Capture the cell that displays the provided text and extract its (X, Y) central coordinate. 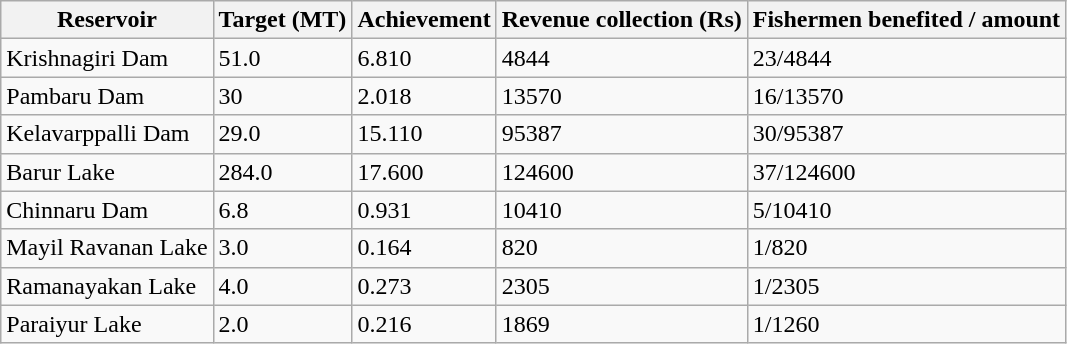
Mayil Ravanan Lake (107, 248)
23/4844 (906, 58)
Pambaru Dam (107, 96)
1/1260 (906, 324)
Reservoir (107, 20)
2305 (622, 286)
4844 (622, 58)
30/95387 (906, 134)
51.0 (282, 58)
6.8 (282, 210)
0.931 (424, 210)
30 (282, 96)
820 (622, 248)
2.0 (282, 324)
Barur Lake (107, 172)
284.0 (282, 172)
0.164 (424, 248)
124600 (622, 172)
29.0 (282, 134)
0.273 (424, 286)
Paraiyur Lake (107, 324)
10410 (622, 210)
17.600 (424, 172)
1869 (622, 324)
3.0 (282, 248)
6.810 (424, 58)
0.216 (424, 324)
15.110 (424, 134)
Fishermen benefited / amount (906, 20)
1/2305 (906, 286)
Krishnagiri Dam (107, 58)
4.0 (282, 286)
2.018 (424, 96)
95387 (622, 134)
Kelavarppalli Dam (107, 134)
Target (MT) (282, 20)
37/124600 (906, 172)
Ramanayakan Lake (107, 286)
13570 (622, 96)
Achievement (424, 20)
1/820 (906, 248)
5/10410 (906, 210)
Revenue collection (Rs) (622, 20)
Chinnaru Dam (107, 210)
16/13570 (906, 96)
